Identify which cell holds the provided text, then report its (x, y) central coordinate. 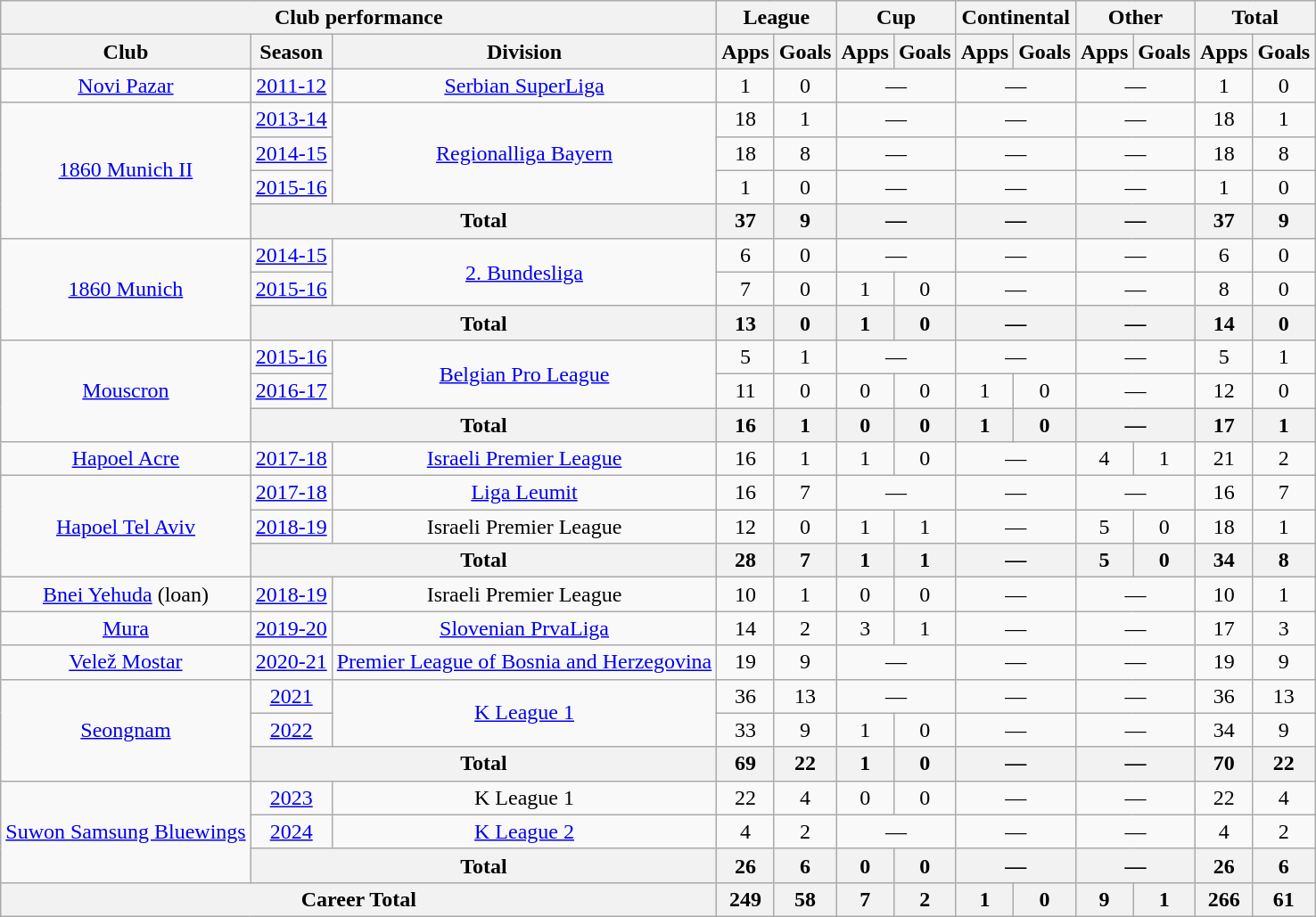
League (777, 18)
1860 Munich II (126, 170)
2019-20 (291, 628)
Cup (896, 18)
K League 2 (524, 831)
Slovenian PrvaLiga (524, 628)
Division (524, 52)
Mouscron (126, 390)
Suwon Samsung Bluewings (126, 831)
21 (1224, 459)
2024 (291, 831)
Club (126, 52)
2023 (291, 798)
11 (745, 390)
70 (1224, 764)
Other (1135, 18)
Liga Leumit (524, 493)
33 (745, 730)
Hapoel Tel Aviv (126, 527)
2. Bundesliga (524, 272)
Velež Mostar (126, 662)
2020-21 (291, 662)
Club performance (358, 18)
249 (745, 899)
2013-14 (291, 119)
61 (1284, 899)
266 (1224, 899)
Season (291, 52)
Premier League of Bosnia and Herzegovina (524, 662)
Continental (1016, 18)
Bnei Yehuda (loan) (126, 594)
2016-17 (291, 390)
69 (745, 764)
Novi Pazar (126, 86)
Mura (126, 628)
Belgian Pro League (524, 373)
1860 Munich (126, 289)
2021 (291, 696)
58 (805, 899)
Serbian SuperLiga (524, 86)
28 (745, 561)
2022 (291, 730)
2011-12 (291, 86)
Career Total (358, 899)
Regionalliga Bayern (524, 153)
Hapoel Acre (126, 459)
Seongnam (126, 730)
